Find where the given text appears and provide that cell's center as [X, Y] coordinate. 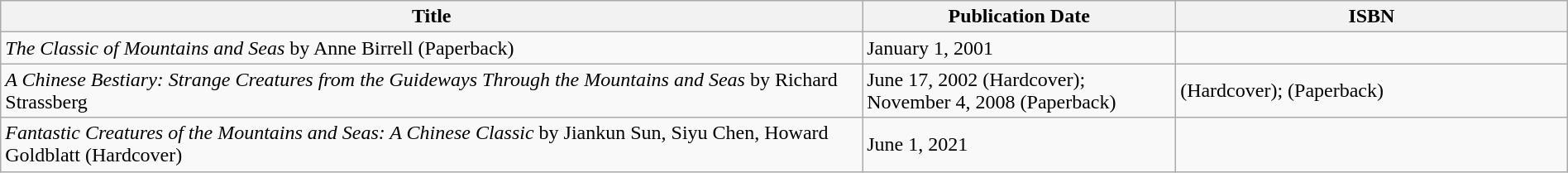
Publication Date [1019, 17]
January 1, 2001 [1019, 48]
June 1, 2021 [1019, 144]
The Classic of Mountains and Seas by Anne Birrell (Paperback) [432, 48]
June 17, 2002 (Hardcover); November 4, 2008 (Paperback) [1019, 91]
A Chinese Bestiary: Strange Creatures from the Guideways Through the Mountains and Seas by Richard Strassberg [432, 91]
(Hardcover); (Paperback) [1372, 91]
Title [432, 17]
ISBN [1372, 17]
Fantastic Creatures of the Mountains and Seas: A Chinese Classic by Jiankun Sun, Siyu Chen, Howard Goldblatt (Hardcover) [432, 144]
